Pinpoint the cell where the given text exists, returning its (x, y) midpoint coordinate. 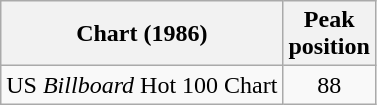
US Billboard Hot 100 Chart (142, 85)
Peakposition (329, 34)
88 (329, 85)
Chart (1986) (142, 34)
